Extract the (x, y) coordinate from the center of the cell holding the provided text.  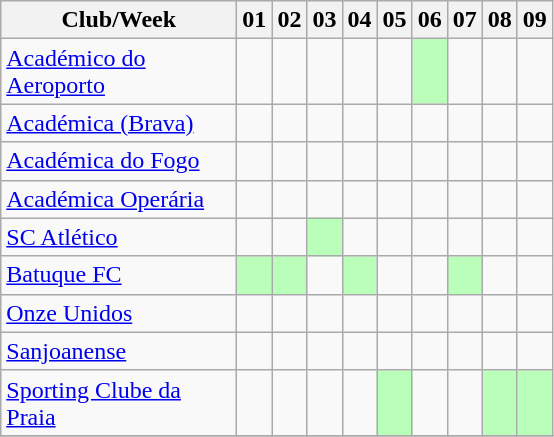
04 (360, 20)
09 (534, 20)
01 (254, 20)
03 (324, 20)
Académica (Brava) (119, 123)
02 (290, 20)
Académica do Fogo (119, 161)
05 (394, 20)
Batuque FC (119, 275)
SC Atlético (119, 237)
06 (430, 20)
07 (464, 20)
Sporting Clube da Praia (119, 402)
Club/Week (119, 20)
08 (500, 20)
Académico do Aeroporto (119, 72)
Académica Operária (119, 199)
Sanjoanense (119, 351)
Onze Unidos (119, 313)
